Output the [X, Y] coordinate of the center of the cell containing the given text.  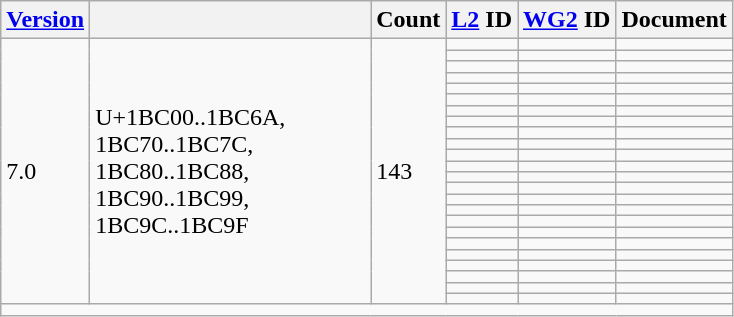
7.0 [46, 172]
WG2 ID [567, 20]
143 [408, 172]
Count [408, 20]
L2 ID [482, 20]
Document [674, 20]
Version [46, 20]
U+1BC00..1BC6A, 1BC70..1BC7C, 1BC80..1BC88, 1BC90..1BC99, 1BC9C..1BC9F [230, 172]
